Determine the [X, Y] coordinate at the center of the cell enclosing the given text.  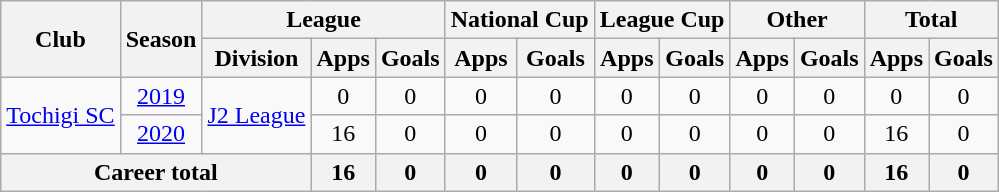
Total [931, 20]
J2 League [256, 115]
2020 [161, 134]
League Cup [662, 20]
Club [60, 39]
Season [161, 39]
Division [256, 58]
Other [797, 20]
National Cup [520, 20]
Tochigi SC [60, 115]
League [324, 20]
2019 [161, 96]
Career total [156, 172]
